Extract the (x, y) coordinate from the center of the cell holding the provided text.  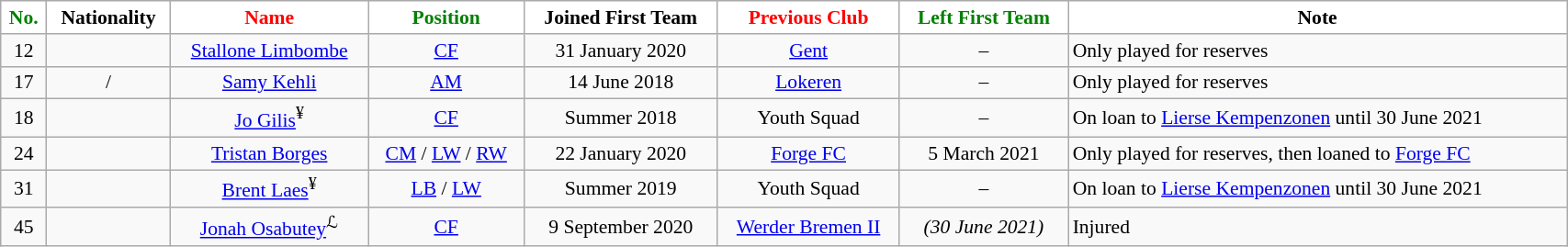
14 June 2018 (620, 83)
CM / LW / RW (446, 153)
45 (24, 226)
31 January 2020 (620, 51)
AM (446, 83)
/ (108, 83)
Left First Team (983, 17)
Summer 2019 (620, 189)
12 (24, 51)
Stallone Limbombe (268, 51)
Jonah Osabuteyℒ (268, 226)
Note (1317, 17)
Samy Kehli (268, 83)
17 (24, 83)
18 (24, 118)
22 January 2020 (620, 153)
Lokeren (808, 83)
(30 June 2021) (983, 226)
9 September 2020 (620, 226)
Joined First Team (620, 17)
Jo Gilis¥ (268, 118)
Tristan Borges (268, 153)
Nationality (108, 17)
Brent Laes¥ (268, 189)
Summer 2018 (620, 118)
Position (446, 17)
Forge FC (808, 153)
No. (24, 17)
5 March 2021 (983, 153)
Injured (1317, 226)
Werder Bremen II (808, 226)
31 (24, 189)
Name (268, 17)
Gent (808, 51)
24 (24, 153)
Only played for reserves, then loaned to Forge FC (1317, 153)
Previous Club (808, 17)
LB / LW (446, 189)
